Return [x, y] of the center of cell containing provided text 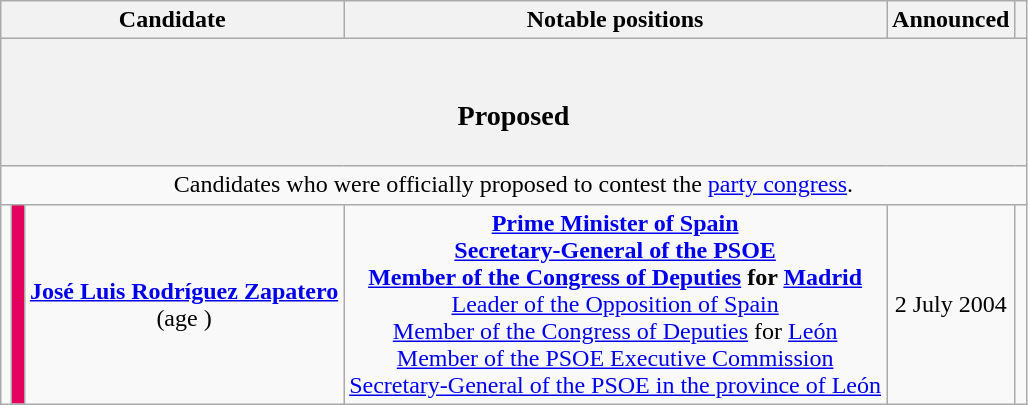
Candidate [172, 20]
2 July 2004 [951, 304]
Candidates who were officially proposed to contest the party congress. [514, 185]
Proposed [514, 102]
Announced [951, 20]
José Luis Rodríguez Zapatero(age ) [184, 304]
Notable positions [616, 20]
